Pinpoint the cell where the given text exists, returning its [x, y] midpoint coordinate. 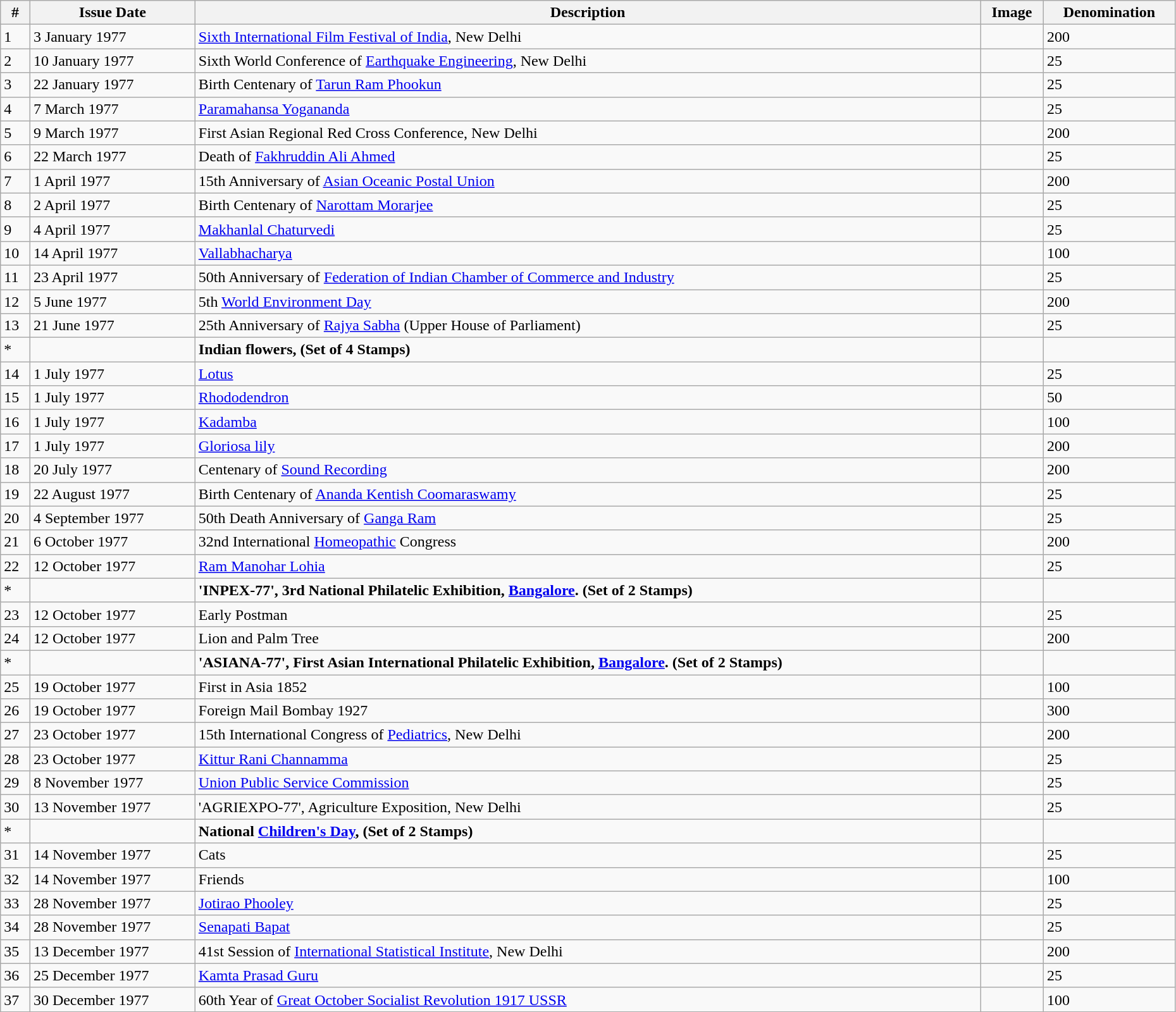
50th Death Anniversary of Ganga Ram [587, 518]
5 [15, 133]
Issue Date [113, 13]
Senapati Bapat [587, 927]
20 July 1977 [113, 470]
3 [15, 85]
11 [15, 277]
5th World Environment Day [587, 302]
6 [15, 157]
First in Asia 1852 [587, 686]
14 April 1977 [113, 253]
20 [15, 518]
3 January 1977 [113, 37]
Lion and Palm Tree [587, 638]
1 [15, 37]
35 [15, 951]
'ASIANA-77', First Asian International Philatelic Exhibition, Bangalore. (Set of 2 Stamps) [587, 662]
First Asian Regional Red Cross Conference, New Delhi [587, 133]
Image [1012, 13]
18 [15, 470]
Ram Manohar Lohia [587, 566]
27 [15, 735]
Denomination [1109, 13]
25 December 1977 [113, 975]
10 [15, 253]
Union Public Service Commission [587, 783]
1 April 1977 [113, 181]
9 [15, 229]
28 [15, 759]
21 June 1977 [113, 326]
22 [15, 566]
Jotirao Phooley [587, 903]
50 [1109, 398]
13 November 1977 [113, 807]
16 [15, 422]
15th Anniversary of Asian Oceanic Postal Union [587, 181]
30 [15, 807]
Birth Centenary of Tarun Ram Phookun [587, 85]
4 September 1977 [113, 518]
Death of Fakhruddin Ali Ahmed [587, 157]
23 [15, 614]
25th Anniversary of Rajya Sabha (Upper House of Parliament) [587, 326]
21 [15, 542]
5 June 1977 [113, 302]
22 August 1977 [113, 494]
23 April 1977 [113, 277]
Kittur Rani Channamma [587, 759]
Vallabhacharya [587, 253]
13 December 1977 [113, 951]
'INPEX-77', 3rd National Philatelic Exhibition, Bangalore. (Set of 2 Stamps) [587, 590]
8 [15, 205]
9 March 1977 [113, 133]
26 [15, 711]
'AGRIEXPO-77', Agriculture Exposition, New Delhi [587, 807]
Gloriosa lily [587, 446]
34 [15, 927]
Indian flowers, (Set of 4 Stamps) [587, 350]
33 [15, 903]
15 [15, 398]
7 [15, 181]
22 January 1977 [113, 85]
Birth Centenary of Ananda Kentish Coomaraswamy [587, 494]
4 April 1977 [113, 229]
22 March 1977 [113, 157]
36 [15, 975]
37 [15, 999]
Cats [587, 855]
National Children's Day, (Set of 2 Stamps) [587, 831]
32 [15, 879]
Sixth World Conference of Earthquake Engineering, New Delhi [587, 61]
30 December 1977 [113, 999]
Kadamba [587, 422]
60th Year of Great October Socialist Revolution 1917 USSR [587, 999]
14 [15, 374]
# [15, 13]
15th International Congress of Pediatrics, New Delhi [587, 735]
Rhododendron [587, 398]
8 November 1977 [113, 783]
300 [1109, 711]
Sixth International Film Festival of India, New Delhi [587, 37]
Lotus [587, 374]
Centenary of Sound Recording [587, 470]
17 [15, 446]
Early Postman [587, 614]
12 [15, 302]
32nd International Homeopathic Congress [587, 542]
13 [15, 326]
Friends [587, 879]
Description [587, 13]
Kamta Prasad Guru [587, 975]
Paramahansa Yogananda [587, 109]
7 March 1977 [113, 109]
29 [15, 783]
31 [15, 855]
19 [15, 494]
4 [15, 109]
2 [15, 61]
6 October 1977 [113, 542]
Foreign Mail Bombay 1927 [587, 711]
Makhanlal Chaturvedi [587, 229]
10 January 1977 [113, 61]
24 [15, 638]
50th Anniversary of Federation of Indian Chamber of Commerce and Industry [587, 277]
2 April 1977 [113, 205]
Birth Centenary of Narottam Morarjee [587, 205]
41st Session of International Statistical Institute, New Delhi [587, 951]
